Extract the (x, y) coordinate from the center of the cell holding the provided text.  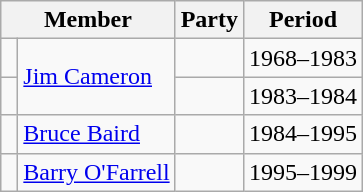
1983–1984 (304, 96)
Barry O'Farrell (96, 172)
Jim Cameron (96, 77)
Bruce Baird (96, 134)
1995–1999 (304, 172)
1968–1983 (304, 58)
1984–1995 (304, 134)
Period (304, 20)
Party (209, 20)
Member (88, 20)
